For the text-containing cell, return its midpoint in [X, Y] coordinate format. 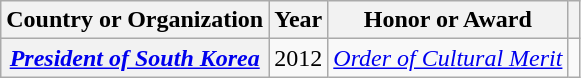
President of South Korea [135, 58]
Honor or Award [448, 20]
2012 [298, 58]
Country or Organization [135, 20]
Year [298, 20]
Order of Cultural Merit [448, 58]
